Determine the [X, Y] coordinate at the center of the cell enclosing the given text.  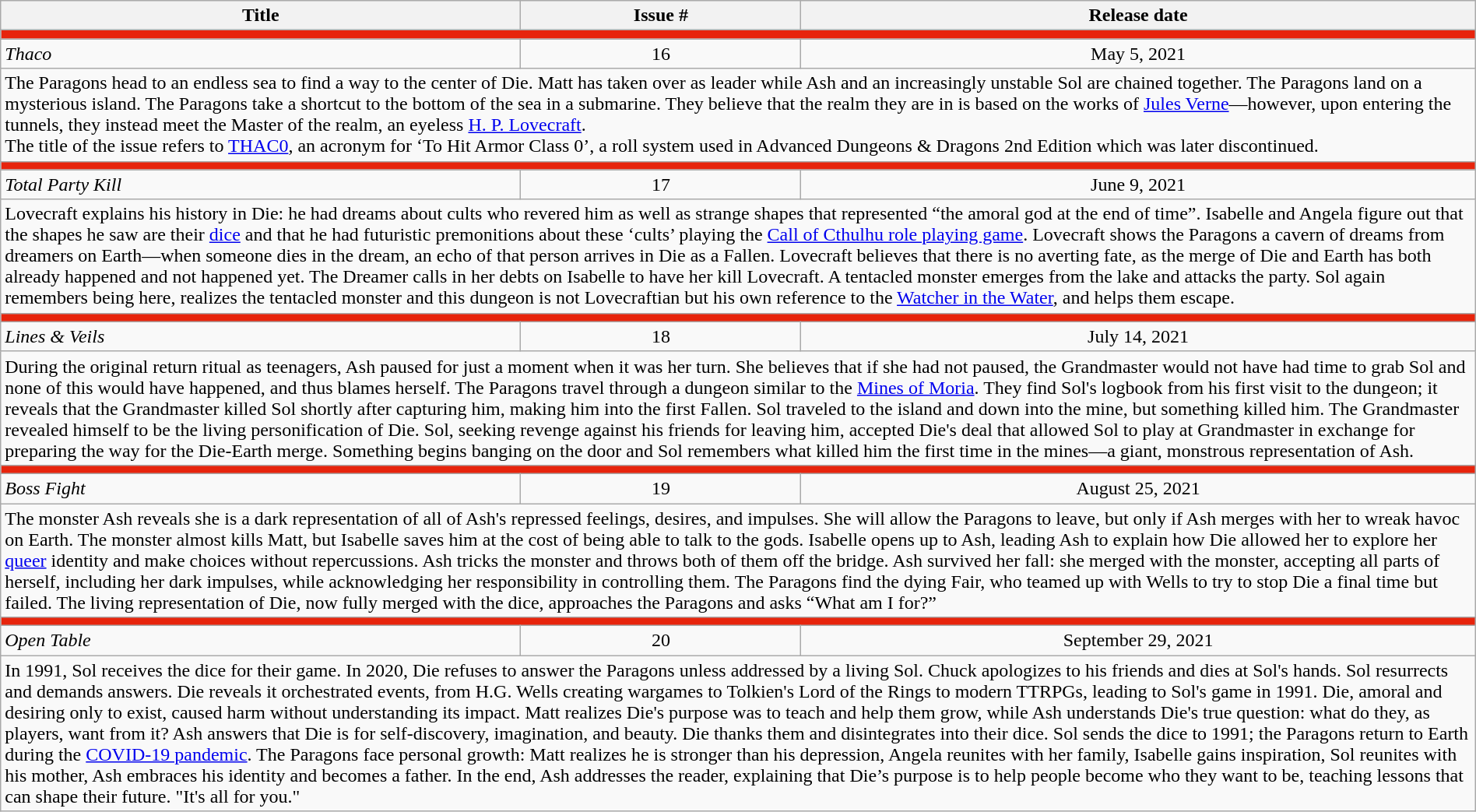
May 5, 2021 [1138, 54]
Issue # [661, 16]
September 29, 2021 [1138, 641]
17 [661, 185]
16 [661, 54]
18 [661, 336]
August 25, 2021 [1138, 488]
Open Table [261, 641]
Title [261, 16]
20 [661, 641]
Total Party Kill [261, 185]
Release date [1138, 16]
Lines & Veils [261, 336]
June 9, 2021 [1138, 185]
19 [661, 488]
Thaco [261, 54]
July 14, 2021 [1138, 336]
Boss Fight [261, 488]
